Find where the given text appears and provide that cell's center as [x, y] coordinate. 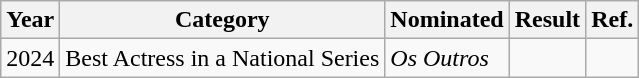
Category [222, 20]
Year [30, 20]
2024 [30, 58]
Best Actress in a National Series [222, 58]
Os Outros [447, 58]
Result [547, 20]
Nominated [447, 20]
Ref. [612, 20]
